Return the [x, y] coordinate for the center point of the cell that contains the specified text.  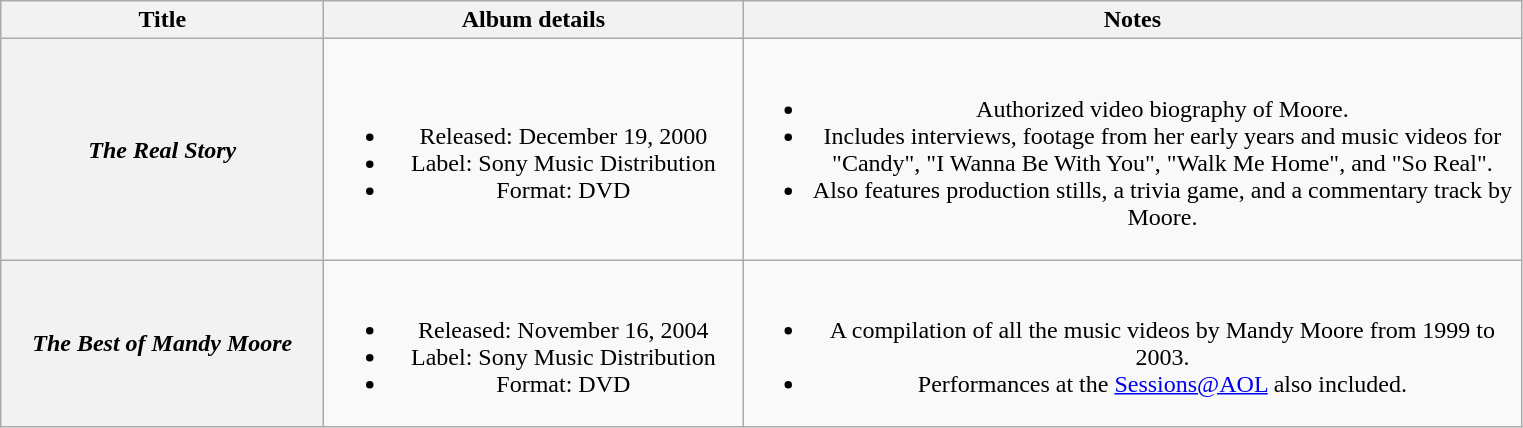
The Best of Mandy Moore [162, 344]
Title [162, 20]
Released: November 16, 2004Label: Sony Music DistributionFormat: DVD [534, 344]
Album details [534, 20]
A compilation of all the music videos by Mandy Moore from 1999 to 2003.Performances at the Sessions@AOL also included. [1132, 344]
The Real Story [162, 150]
Notes [1132, 20]
Released: December 19, 2000Label: Sony Music DistributionFormat: DVD [534, 150]
